From the cell containing the given text, extract its center point as (X, Y) coordinate. 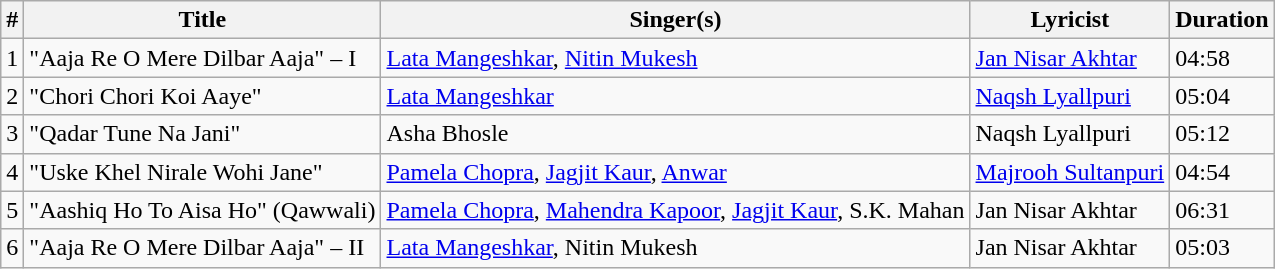
4 (12, 172)
04:54 (1222, 172)
Lyricist (1070, 20)
04:58 (1222, 58)
5 (12, 210)
Pamela Chopra, Mahendra Kapoor, Jagjit Kaur, S.K. Mahan (676, 210)
2 (12, 96)
"Chori Chori Koi Aaye" (202, 96)
05:04 (1222, 96)
1 (12, 58)
Asha Bhosle (676, 134)
"Qadar Tune Na Jani" (202, 134)
# (12, 20)
6 (12, 248)
"Uske Khel Nirale Wohi Jane" (202, 172)
05:12 (1222, 134)
"Aaja Re O Mere Dilbar Aaja" – II (202, 248)
05:03 (1222, 248)
"Aaja Re O Mere Dilbar Aaja" – I (202, 58)
Singer(s) (676, 20)
Pamela Chopra, Jagjit Kaur, Anwar (676, 172)
"Aashiq Ho To Aisa Ho" (Qawwali) (202, 210)
Title (202, 20)
3 (12, 134)
06:31 (1222, 210)
Lata Mangeshkar (676, 96)
Duration (1222, 20)
Majrooh Sultanpuri (1070, 172)
